Search for the cell housing the specified text and yield its (x, y) center coordinate. 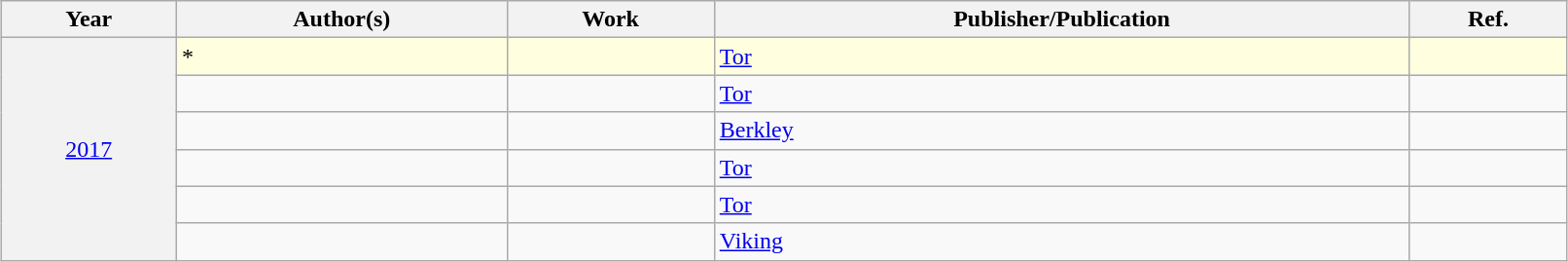
Work (611, 19)
Author(s) (341, 19)
Publisher/Publication (1062, 19)
* (341, 56)
2017 (89, 149)
Year (89, 19)
Viking (1062, 242)
Berkley (1062, 131)
Ref. (1488, 19)
